Return the [x, y] coordinate for the center point of the cell that contains the specified text.  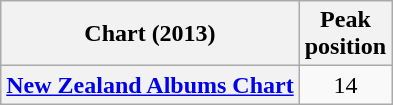
New Zealand Albums Chart [150, 85]
Peakposition [345, 34]
14 [345, 85]
Chart (2013) [150, 34]
